Scan for the cell matching the given text and deliver its [x, y] coordinate at center. 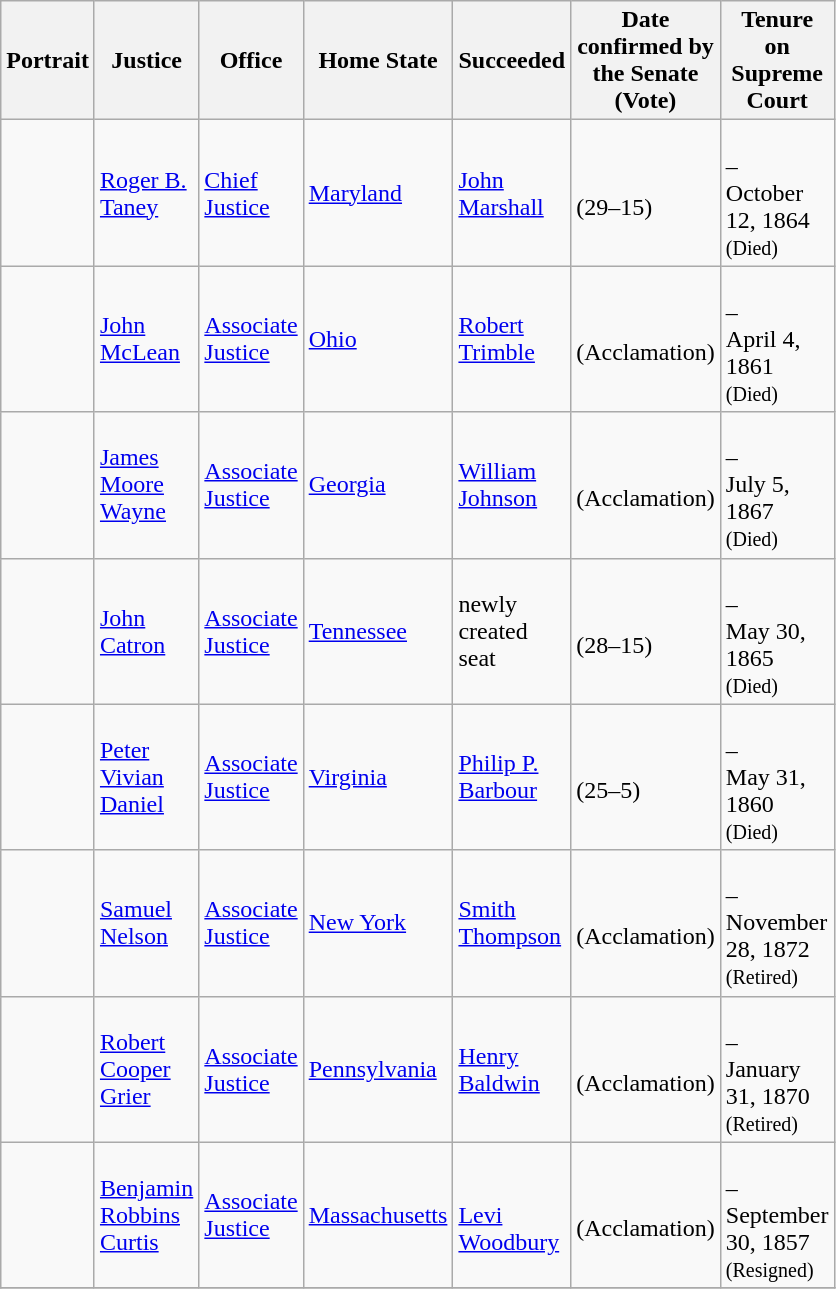
Henry Baldwin [512, 1069]
–October 12, 1864(Died) [777, 193]
Portrait [48, 60]
Chief Justice [251, 193]
–July 5, 1867(Died) [777, 485]
Date confirmed by the Senate(Vote) [646, 60]
Samuel Nelson [146, 923]
Levi Woodbury [512, 1215]
William Johnson [512, 485]
Ohio [378, 339]
Virginia [378, 777]
Robert Trimble [512, 339]
Succeeded [512, 60]
John Marshall [512, 193]
–January 31, 1870(Retired) [777, 1069]
(28–15) [646, 631]
Home State [378, 60]
Justice [146, 60]
Robert Cooper Grier [146, 1069]
–September 30, 1857(Resigned) [777, 1215]
Tenure on Supreme Court [777, 60]
–April 4, 1861(Died) [777, 339]
–November 28, 1872(Retired) [777, 923]
Smith Thompson [512, 923]
Georgia [378, 485]
John McLean [146, 339]
John Catron [146, 631]
Tennessee [378, 631]
Office [251, 60]
New York [378, 923]
Peter Vivian Daniel [146, 777]
(25–5) [646, 777]
Massachusetts [378, 1215]
newly created seat [512, 631]
Pennsylvania [378, 1069]
–May 31, 1860(Died) [777, 777]
(29–15) [646, 193]
Philip P. Barbour [512, 777]
Maryland [378, 193]
Benjamin Robbins Curtis [146, 1215]
James Moore Wayne [146, 485]
–May 30, 1865(Died) [777, 631]
Roger B. Taney [146, 193]
